Extract the (X, Y) coordinate from the center of the cell holding the provided text.  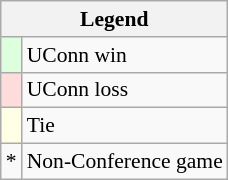
UConn loss (125, 90)
Tie (125, 126)
Non-Conference game (125, 162)
* (12, 162)
UConn win (125, 55)
Legend (114, 19)
